Return [X, Y] of the center of cell containing provided text 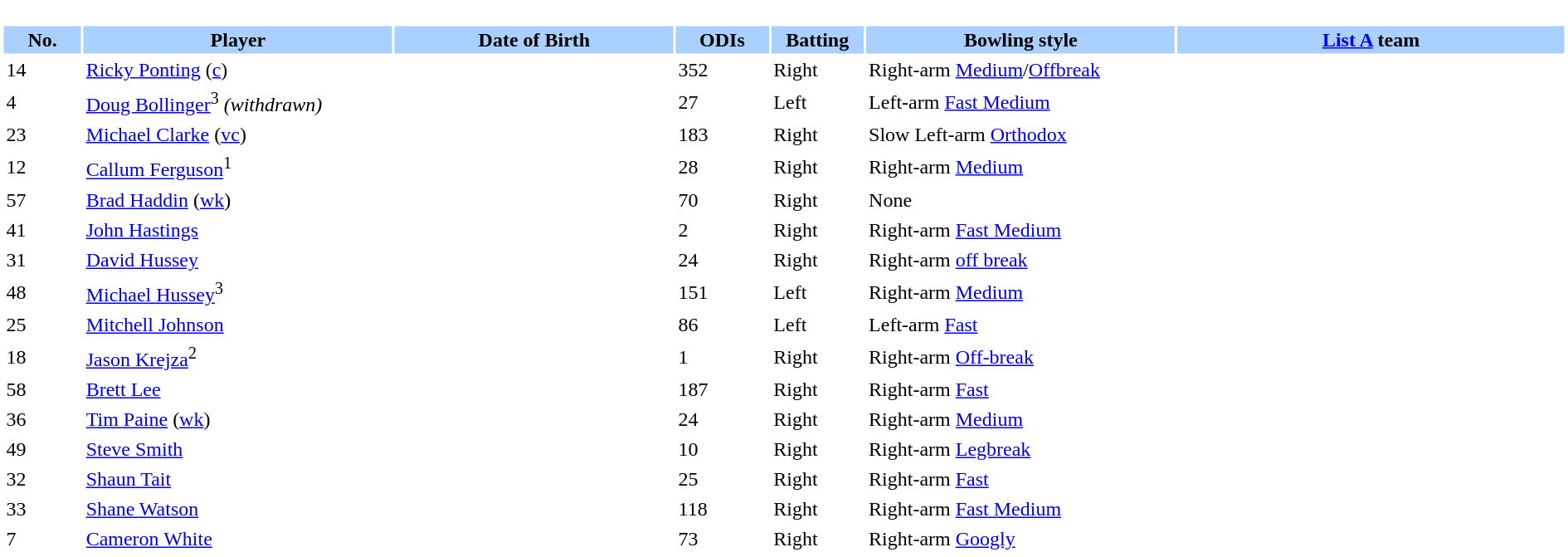
Bowling style [1020, 40]
Michael Hussey3 [239, 292]
187 [723, 390]
14 [41, 70]
Left-arm Fast Medium [1020, 103]
Doug Bollinger3 (withdrawn) [239, 103]
41 [41, 229]
32 [41, 480]
List A team [1371, 40]
Brett Lee [239, 390]
Cameron White [239, 540]
Right-arm Legbreak [1020, 450]
Mitchell Johnson [239, 325]
36 [41, 420]
Ricky Ponting (c) [239, 70]
Tim Paine (wk) [239, 420]
Brad Haddin (wk) [239, 199]
Right-arm Off-break [1020, 357]
Michael Clarke (vc) [239, 134]
Shane Watson [239, 510]
49 [41, 450]
None [1020, 199]
57 [41, 199]
151 [723, 292]
Player [239, 40]
1 [723, 357]
58 [41, 390]
David Hussey [239, 259]
28 [723, 168]
John Hastings [239, 229]
ODIs [723, 40]
Shaun Tait [239, 480]
7 [41, 540]
33 [41, 510]
Jason Krejza2 [239, 357]
27 [723, 103]
70 [723, 199]
Right-arm off break [1020, 259]
Callum Ferguson1 [239, 168]
Steve Smith [239, 450]
Batting [817, 40]
10 [723, 450]
23 [41, 134]
183 [723, 134]
Slow Left-arm Orthodox [1020, 134]
Right-arm Googly [1020, 540]
2 [723, 229]
18 [41, 357]
Right-arm Medium/Offbreak [1020, 70]
No. [41, 40]
86 [723, 325]
118 [723, 510]
352 [723, 70]
12 [41, 168]
Date of Birth [534, 40]
31 [41, 259]
73 [723, 540]
4 [41, 103]
Left-arm Fast [1020, 325]
48 [41, 292]
